Locate the cell with the specified text and output its (x, y) center coordinate. 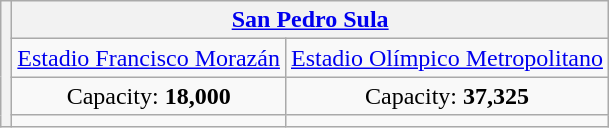
Capacity: 37,325 (446, 96)
Estadio Francisco Morazán (149, 58)
Capacity: 18,000 (149, 96)
San Pedro Sula (310, 20)
Estadio Olímpico Metropolitano (446, 58)
